Find where the given text appears and provide that cell's center as [x, y] coordinate. 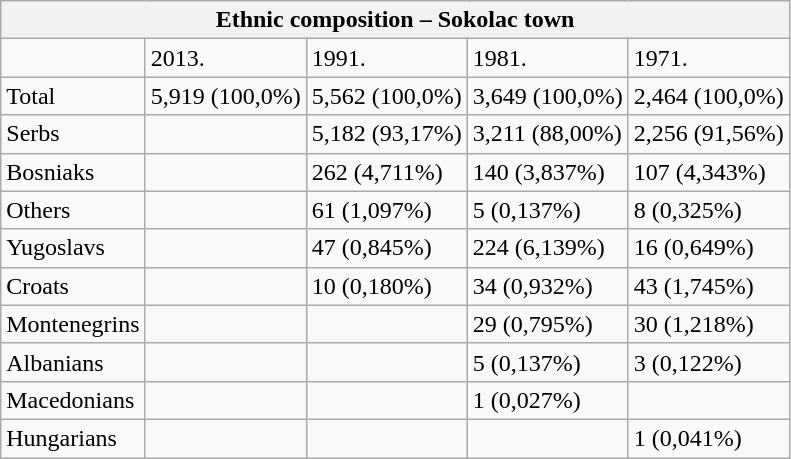
Montenegrins [73, 324]
2013. [226, 58]
Macedonians [73, 400]
Croats [73, 286]
Yugoslavs [73, 248]
Others [73, 210]
1991. [386, 58]
Hungarians [73, 438]
5,562 (100,0%) [386, 96]
29 (0,795%) [548, 324]
3,211 (88,00%) [548, 134]
30 (1,218%) [708, 324]
5,182 (93,17%) [386, 134]
10 (0,180%) [386, 286]
61 (1,097%) [386, 210]
16 (0,649%) [708, 248]
34 (0,932%) [548, 286]
43 (1,745%) [708, 286]
Ethnic composition – Sokolac town [396, 20]
1 (0,027%) [548, 400]
Albanians [73, 362]
2,464 (100,0%) [708, 96]
107 (4,343%) [708, 172]
8 (0,325%) [708, 210]
262 (4,711%) [386, 172]
5,919 (100,0%) [226, 96]
1 (0,041%) [708, 438]
1981. [548, 58]
1971. [708, 58]
3,649 (100,0%) [548, 96]
2,256 (91,56%) [708, 134]
Bosniaks [73, 172]
3 (0,122%) [708, 362]
Serbs [73, 134]
47 (0,845%) [386, 248]
140 (3,837%) [548, 172]
Total [73, 96]
224 (6,139%) [548, 248]
